Provide the (x, y) coordinate of the cell's center where the given text is located.  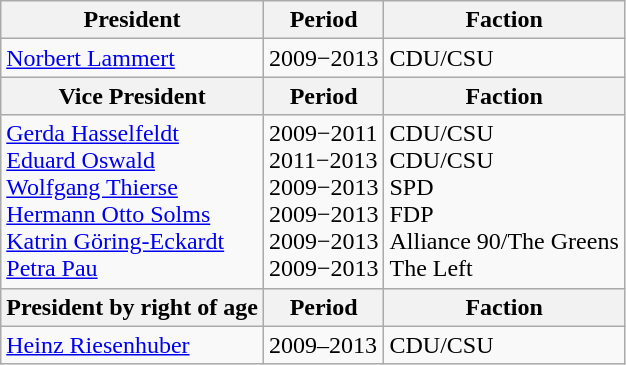
2009−20112011−20132009−20132009−20132009−20132009−2013 (324, 202)
2009–2013 (324, 345)
Heinz Riesenhuber (132, 345)
2009−2013 (324, 58)
Vice President (132, 96)
President by right of age (132, 307)
President (132, 20)
Gerda HasselfeldtEduard OswaldWolfgang ThierseHermann Otto SolmsKatrin Göring-EckardtPetra Pau (132, 202)
Norbert Lammert (132, 58)
CDU/CSUCDU/CSUSPDFDPAlliance 90/The GreensThe Left (504, 202)
